Detect which cell encompasses the target text, then output its [X, Y] center coordinate. 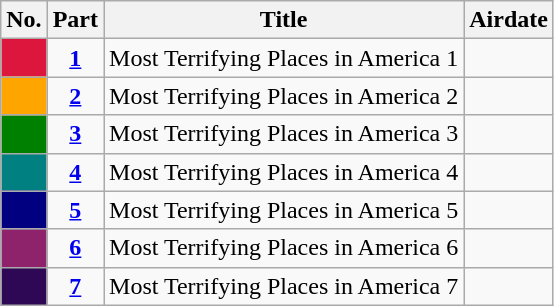
7 [75, 286]
Most Terrifying Places in America 1 [284, 58]
5 [75, 210]
4 [75, 172]
Most Terrifying Places in America 3 [284, 134]
Most Terrifying Places in America 4 [284, 172]
1 [75, 58]
Most Terrifying Places in America 6 [284, 248]
6 [75, 248]
Part [75, 20]
Most Terrifying Places in America 2 [284, 96]
Most Terrifying Places in America 5 [284, 210]
Title [284, 20]
Most Terrifying Places in America 7 [284, 286]
No. [24, 20]
Airdate [509, 20]
3 [75, 134]
2 [75, 96]
